Find where the given text appears and provide that cell's center as [X, Y] coordinate. 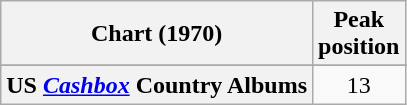
13 [359, 85]
US Cashbox Country Albums [157, 85]
Chart (1970) [157, 34]
Peakposition [359, 34]
